Output the (X, Y) coordinate of the center of the cell containing the given text.  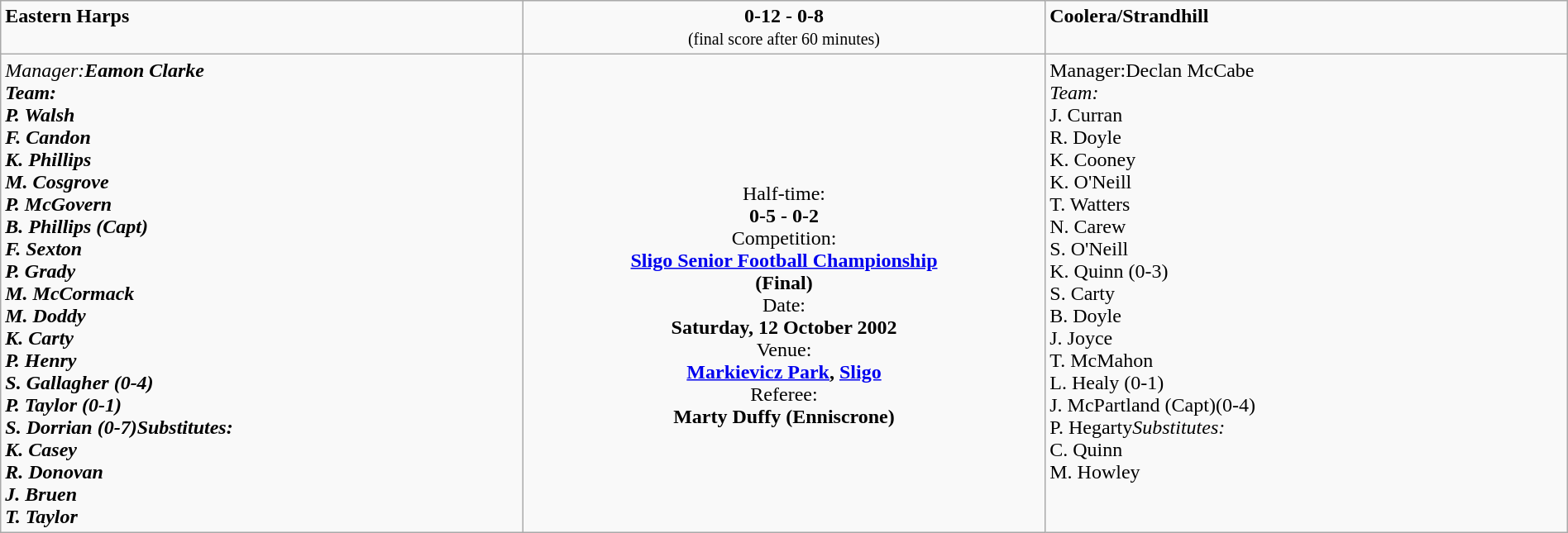
Coolera/Strandhill (1307, 28)
Eastern Harps (262, 28)
0-12 - 0-8(final score after 60 minutes) (784, 28)
